Search for the cell housing the specified text and yield its [x, y] center coordinate. 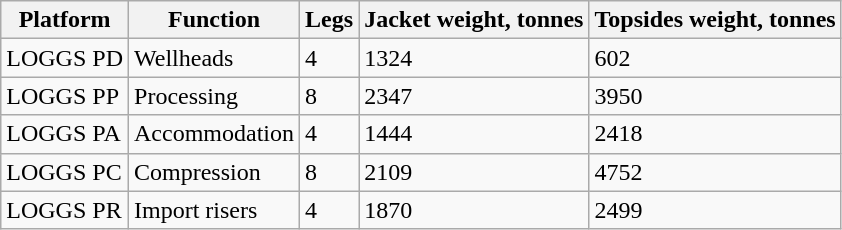
3950 [715, 96]
LOGGS PP [65, 96]
2499 [715, 210]
1444 [474, 134]
Compression [214, 172]
Accommodation [214, 134]
Function [214, 20]
LOGGS PR [65, 210]
Wellheads [214, 58]
602 [715, 58]
2109 [474, 172]
Topsides weight, tonnes [715, 20]
1324 [474, 58]
LOGGS PA [65, 134]
Processing [214, 96]
1870 [474, 210]
LOGGS PC [65, 172]
Import risers [214, 210]
2347 [474, 96]
Platform [65, 20]
4752 [715, 172]
Jacket weight, tonnes [474, 20]
2418 [715, 134]
LOGGS PD [65, 58]
Legs [330, 20]
